Pinpoint the cell where the given text exists, returning its (X, Y) midpoint coordinate. 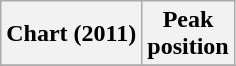
Peakposition (188, 34)
Chart (2011) (72, 34)
